From the cell containing the given text, extract its center point as [x, y] coordinate. 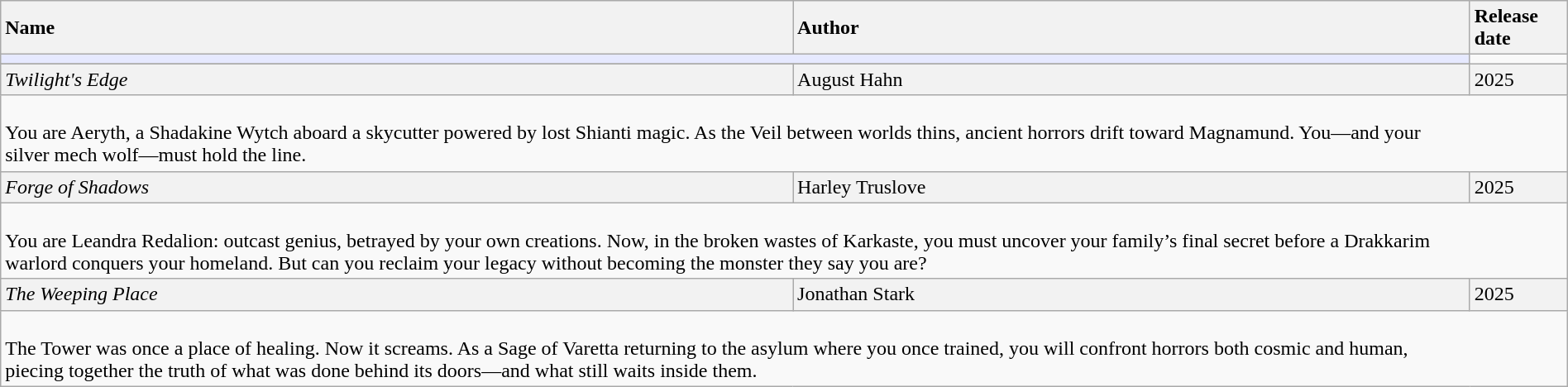
The Weeping Place [397, 294]
Harley Truslove [1131, 187]
Forge of Shadows [397, 187]
Twilight's Edge [397, 79]
Release date [1518, 28]
Author [1131, 28]
Name [397, 28]
Jonathan Stark [1131, 294]
August Hahn [1131, 79]
